Capture the cell that displays the provided text and extract its [X, Y] central coordinate. 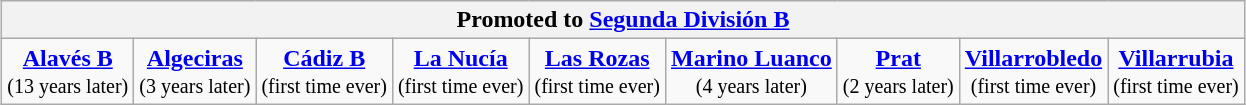
Alavés B(13 years later) [68, 72]
Algeciras(3 years later) [195, 72]
Las Rozas(first time ever) [598, 72]
Marino Luanco(4 years later) [751, 72]
Prat(2 years later) [898, 72]
La Nucía(first time ever) [460, 72]
Promoted to Segunda División B [623, 20]
Villarrobledo(first time ever) [1033, 72]
Villarrubia(first time ever) [1176, 72]
Cádiz B(first time ever) [324, 72]
